Return (x, y) of the center of cell containing provided text 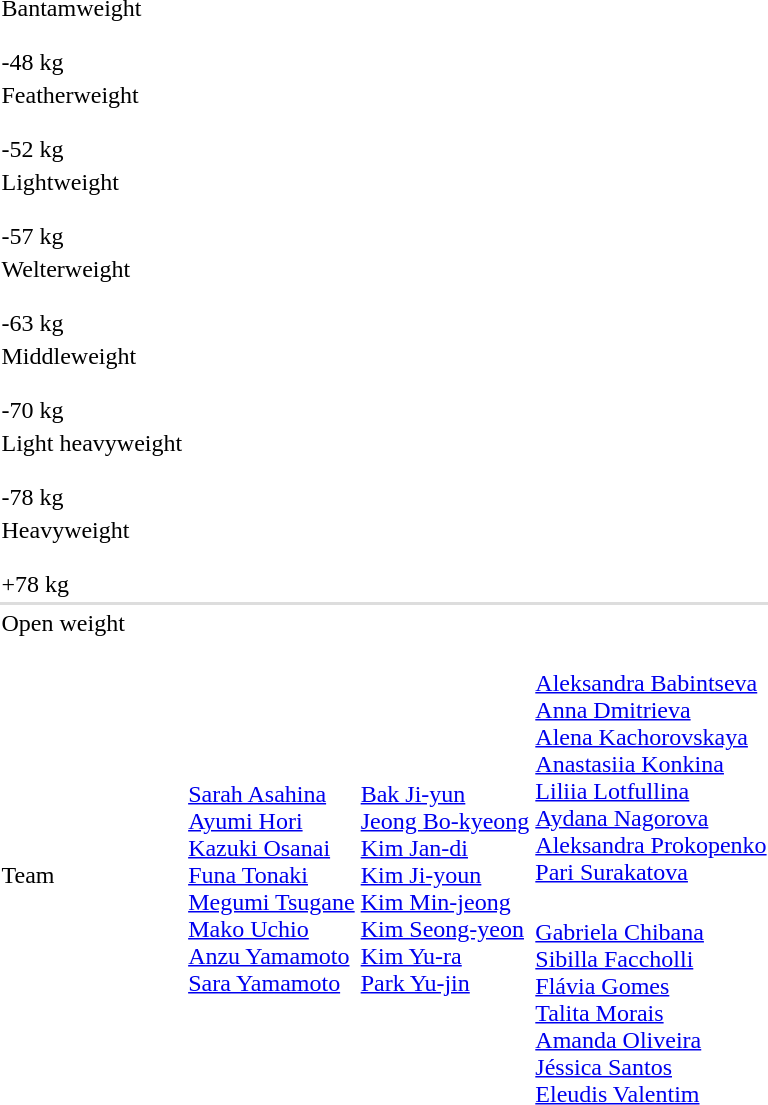
Aleksandra BabintsevaAnna DmitrievaAlena KachorovskayaAnastasiia KonkinaLiliia LotfullinaAydana NagorovaAleksandra ProkopenkoPari Surakatova (651, 764)
Middleweight-70 kg (92, 383)
Welterweight-63 kg (92, 296)
Light heavyweight-78 kg (92, 470)
Lightweight -57 kg (92, 209)
Featherweight-52 kg (92, 122)
Open weight (92, 623)
Heavyweight +78 kg (92, 557)
